Scan for the cell matching the given text and deliver its [X, Y] coordinate at center. 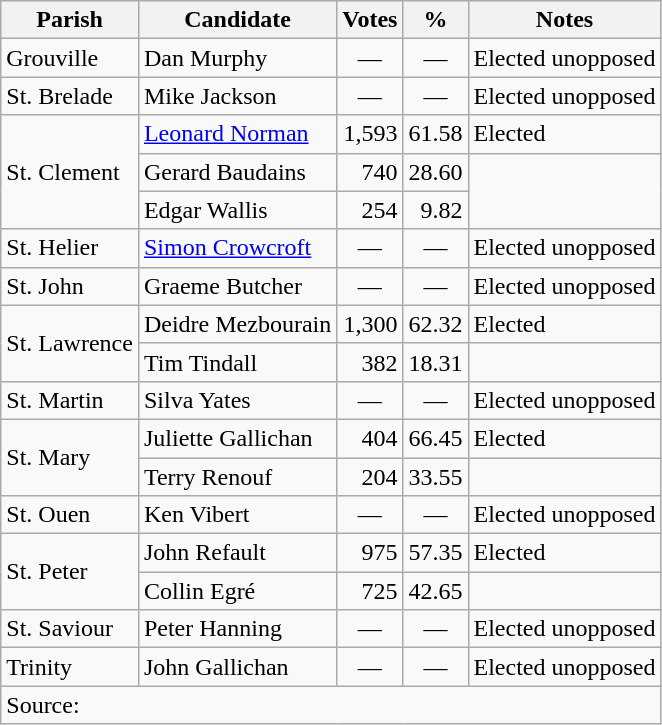
975 [370, 553]
204 [370, 477]
Candidate [237, 20]
62.32 [436, 324]
Leonard Norman [237, 134]
St. Martin [70, 400]
Tim Tindall [237, 362]
Juliette Gallichan [237, 438]
St. Mary [70, 457]
Terry Renouf [237, 477]
9.82 [436, 210]
61.58 [436, 134]
57.35 [436, 553]
404 [370, 438]
Peter Hanning [237, 629]
Dan Murphy [237, 58]
St. Ouen [70, 515]
St. Saviour [70, 629]
Trinity [70, 667]
St. John [70, 286]
John Refault [237, 553]
St. Clement [70, 172]
St. Peter [70, 572]
28.60 [436, 172]
382 [370, 362]
St. Lawrence [70, 343]
Notes [564, 20]
Mike Jackson [237, 96]
1,300 [370, 324]
Gerard Baudains [237, 172]
Parish [70, 20]
% [436, 20]
Votes [370, 20]
725 [370, 591]
740 [370, 172]
Graeme Butcher [237, 286]
St. Brelade [70, 96]
Silva Yates [237, 400]
Source: [331, 705]
Deidre Mezbourain [237, 324]
254 [370, 210]
33.55 [436, 477]
Ken Vibert [237, 515]
St. Helier [70, 248]
Simon Crowcroft [237, 248]
42.65 [436, 591]
Collin Egré [237, 591]
Grouville [70, 58]
18.31 [436, 362]
1,593 [370, 134]
66.45 [436, 438]
Edgar Wallis [237, 210]
John Gallichan [237, 667]
